Detect which cell encompasses the target text, then output its [X, Y] center coordinate. 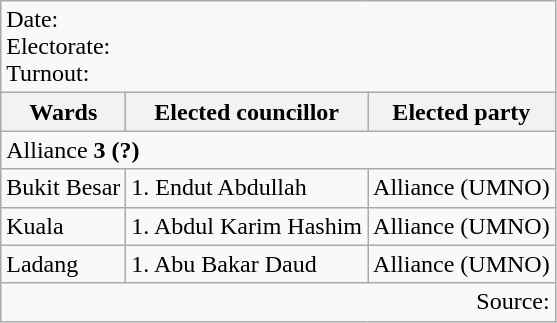
Kuala [64, 226]
1. Endut Abdullah [247, 188]
Wards [64, 112]
Source: [278, 302]
Elected party [462, 112]
Date: Electorate: Turnout: [278, 47]
Elected councillor [247, 112]
1. Abdul Karim Hashim [247, 226]
Bukit Besar [64, 188]
1. Abu Bakar Daud [247, 264]
Alliance 3 (?) [278, 150]
Ladang [64, 264]
